Search for the cell housing the specified text and yield its [x, y] center coordinate. 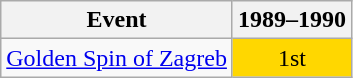
1989–1990 [292, 20]
1st [292, 58]
Event [117, 20]
Golden Spin of Zagreb [117, 58]
